Extract the (X, Y) coordinate from the center of the cell holding the provided text.  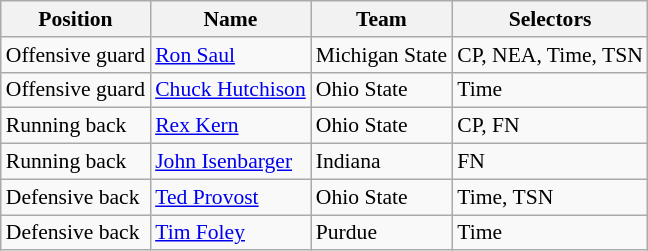
Ron Saul (230, 55)
Name (230, 19)
Team (382, 19)
Selectors (550, 19)
Time, TSN (550, 197)
Michigan State (382, 55)
Position (76, 19)
FN (550, 162)
Ted Provost (230, 197)
CP, NEA, Time, TSN (550, 55)
John Isenbarger (230, 162)
Rex Kern (230, 126)
Tim Foley (230, 233)
CP, FN (550, 126)
Chuck Hutchison (230, 90)
Indiana (382, 162)
Purdue (382, 233)
